Find where the given text appears and provide that cell's center as (x, y) coordinate. 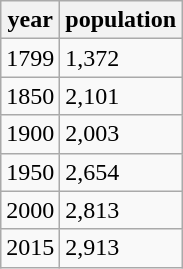
1950 (30, 172)
2,813 (121, 210)
2000 (30, 210)
2,003 (121, 134)
1850 (30, 96)
1,372 (121, 58)
1900 (30, 134)
population (121, 20)
year (30, 20)
2,101 (121, 96)
1799 (30, 58)
2,654 (121, 172)
2,913 (121, 248)
2015 (30, 248)
